Return the [X, Y] coordinate for the center point of the cell that contains the specified text.  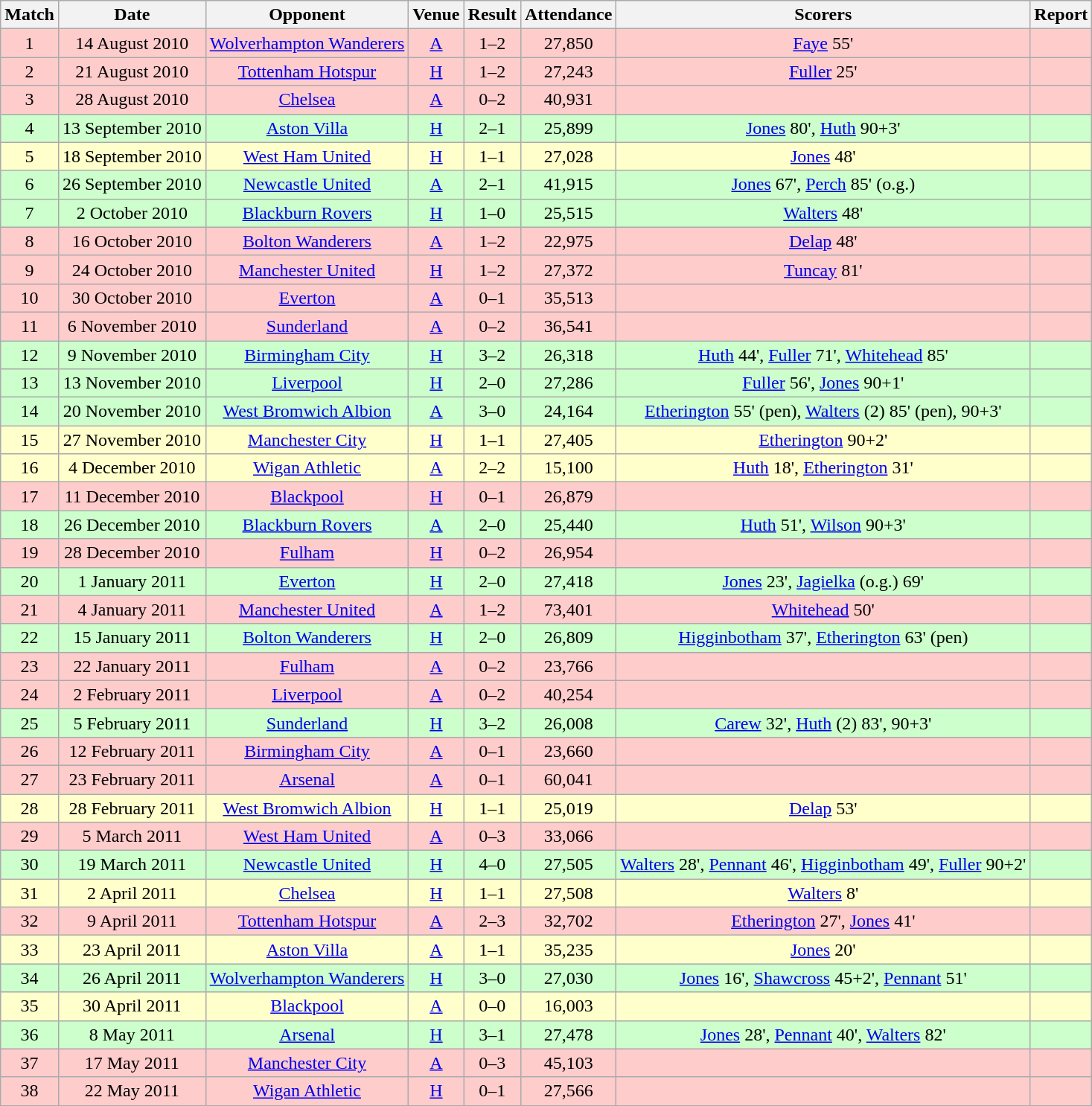
6 November 2010 [132, 326]
27,478 [568, 1035]
27,850 [568, 43]
27,508 [568, 893]
24,164 [568, 412]
2–3 [492, 921]
30 April 2011 [132, 1006]
27,405 [568, 440]
45,103 [568, 1063]
Jones 80', Huth 90+3' [823, 128]
14 August 2010 [132, 43]
9 April 2011 [132, 921]
35 [30, 1006]
2–2 [492, 468]
17 [30, 496]
23 February 2011 [132, 779]
7 [30, 213]
28 August 2010 [132, 100]
Huth 18', Etherington 31' [823, 468]
5 March 2011 [132, 837]
27,505 [568, 865]
27,028 [568, 156]
Huth 44', Fuller 71', Whitehead 85' [823, 355]
18 September 2010 [132, 156]
2 April 2011 [132, 893]
21 August 2010 [132, 71]
2 October 2010 [132, 213]
22 [30, 638]
25,019 [568, 808]
3–1 [492, 1035]
Match [30, 15]
26 April 2011 [132, 978]
11 December 2010 [132, 496]
Carew 32', Huth (2) 83', 90+3' [823, 723]
38 [30, 1091]
8 May 2011 [132, 1035]
25 [30, 723]
27,243 [568, 71]
15 [30, 440]
4–0 [492, 865]
25,899 [568, 128]
28 [30, 808]
17 May 2011 [132, 1063]
4 [30, 128]
26,008 [568, 723]
Whitehead 50' [823, 610]
26 December 2010 [132, 525]
22,975 [568, 241]
Etherington 27', Jones 41' [823, 921]
23 April 2011 [132, 950]
Attendance [568, 15]
40,931 [568, 100]
23,766 [568, 666]
27,566 [568, 1091]
Etherington 55' (pen), Walters (2) 85' (pen), 90+3' [823, 412]
Jones 23', Jagielka (o.g.) 69' [823, 581]
33 [30, 950]
60,041 [568, 779]
Walters 8' [823, 893]
18 [30, 525]
29 [30, 837]
25,440 [568, 525]
26,318 [568, 355]
9 November 2010 [132, 355]
5 [30, 156]
8 [30, 241]
3 [30, 100]
24 October 2010 [132, 269]
9 [30, 269]
27,286 [568, 383]
4 December 2010 [132, 468]
1 [30, 43]
13 September 2010 [132, 128]
19 [30, 553]
26,954 [568, 553]
Opponent [307, 15]
41,915 [568, 185]
20 [30, 581]
31 [30, 893]
23,660 [568, 751]
Fuller 25' [823, 71]
30 October 2010 [132, 298]
Delap 53' [823, 808]
26,879 [568, 496]
34 [30, 978]
33,066 [568, 837]
27,372 [568, 269]
26 [30, 751]
22 May 2011 [132, 1091]
12 [30, 355]
32,702 [568, 921]
37 [30, 1063]
5 February 2011 [132, 723]
Jones 16', Shawcross 45+2', Pennant 51' [823, 978]
2 February 2011 [132, 694]
11 [30, 326]
27,418 [568, 581]
Etherington 90+2' [823, 440]
30 [30, 865]
6 [30, 185]
40,254 [568, 694]
21 [30, 610]
23 [30, 666]
16 October 2010 [132, 241]
16,003 [568, 1006]
Fuller 56', Jones 90+1' [823, 383]
0–0 [492, 1006]
32 [30, 921]
19 March 2011 [132, 865]
27 November 2010 [132, 440]
Higginbotham 37', Etherington 63' (pen) [823, 638]
22 January 2011 [132, 666]
35,235 [568, 950]
28 December 2010 [132, 553]
15,100 [568, 468]
10 [30, 298]
27,030 [568, 978]
Jones 20' [823, 950]
Jones 67', Perch 85' (o.g.) [823, 185]
26,809 [568, 638]
15 January 2011 [132, 638]
Date [132, 15]
12 February 2011 [132, 751]
Walters 28', Pennant 46', Higginbotham 49', Fuller 90+2' [823, 865]
Faye 55' [823, 43]
Result [492, 15]
13 [30, 383]
Jones 48' [823, 156]
2 [30, 71]
Venue [436, 15]
28 February 2011 [132, 808]
Huth 51', Wilson 90+3' [823, 525]
36,541 [568, 326]
14 [30, 412]
Scorers [823, 15]
1–0 [492, 213]
1 January 2011 [132, 581]
73,401 [568, 610]
13 November 2010 [132, 383]
26 September 2010 [132, 185]
Tuncay 81' [823, 269]
24 [30, 694]
20 November 2010 [132, 412]
4 January 2011 [132, 610]
27 [30, 779]
Jones 28', Pennant 40', Walters 82' [823, 1035]
35,513 [568, 298]
16 [30, 468]
25,515 [568, 213]
36 [30, 1035]
Walters 48' [823, 213]
Delap 48' [823, 241]
Report [1061, 15]
